Return the (x, y) coordinate for the center point of the cell that contains the specified text.  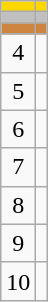
5 (18, 91)
10 (18, 281)
4 (18, 53)
8 (18, 205)
7 (18, 167)
6 (18, 129)
9 (18, 243)
